Determine the [X, Y] coordinate at the center of the cell enclosing the given text.  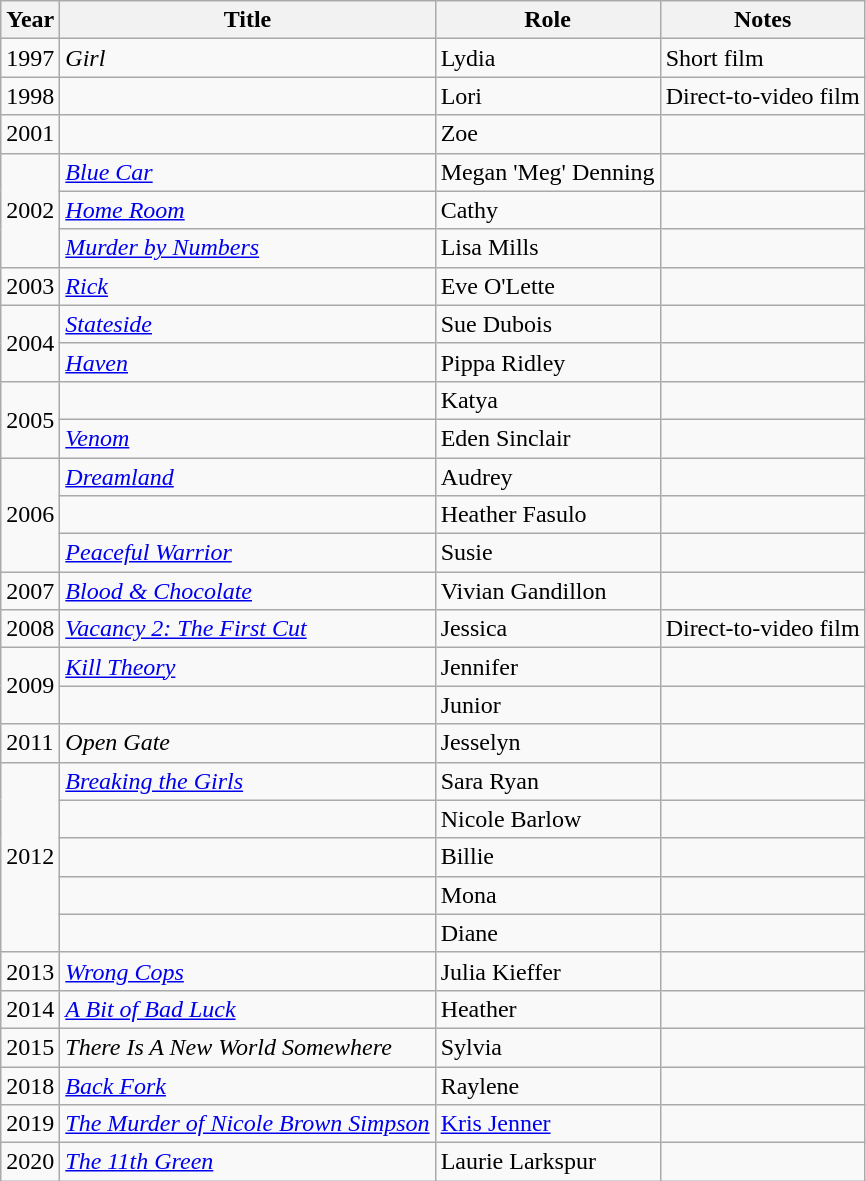
1997 [30, 58]
2007 [30, 591]
Mona [548, 895]
There Is A New World Somewhere [248, 1047]
Sue Dubois [548, 324]
Audrey [548, 477]
2014 [30, 1009]
Breaking the Girls [248, 781]
Peaceful Warrior [248, 553]
2005 [30, 419]
2001 [30, 134]
Vacancy 2: The First Cut [248, 629]
Notes [762, 20]
Jesselyn [548, 743]
Lydia [548, 58]
Jennifer [548, 667]
Blue Car [248, 172]
Haven [248, 362]
2002 [30, 210]
Home Room [248, 210]
Dreamland [248, 477]
2015 [30, 1047]
Jessica [548, 629]
2009 [30, 686]
Sylvia [548, 1047]
Venom [248, 438]
Laurie Larkspur [548, 1162]
2019 [30, 1124]
Diane [548, 933]
Eve O'Lette [548, 286]
Megan 'Meg' Denning [548, 172]
The Murder of Nicole Brown Simpson [248, 1124]
Sara Ryan [548, 781]
Nicole Barlow [548, 819]
Lisa Mills [548, 248]
Susie [548, 553]
A Bit of Bad Luck [248, 1009]
Julia Kieffer [548, 971]
The 11th Green [248, 1162]
Girl [248, 58]
Wrong Cops [248, 971]
Katya [548, 400]
Lori [548, 96]
2013 [30, 971]
2020 [30, 1162]
Title [248, 20]
Year [30, 20]
Junior [548, 705]
2012 [30, 857]
Murder by Numbers [248, 248]
Role [548, 20]
Kill Theory [248, 667]
Heather Fasulo [548, 515]
2003 [30, 286]
Kris Jenner [548, 1124]
Rick [248, 286]
2008 [30, 629]
Billie [548, 857]
Raylene [548, 1085]
Heather [548, 1009]
Open Gate [248, 743]
Pippa Ridley [548, 362]
2004 [30, 343]
Eden Sinclair [548, 438]
2018 [30, 1085]
Back Fork [248, 1085]
Vivian Gandillon [548, 591]
Short film [762, 58]
Cathy [548, 210]
2006 [30, 515]
1998 [30, 96]
Zoe [548, 134]
Stateside [248, 324]
Blood & Chocolate [248, 591]
2011 [30, 743]
